Pinpoint the cell where the given text exists, returning its [X, Y] midpoint coordinate. 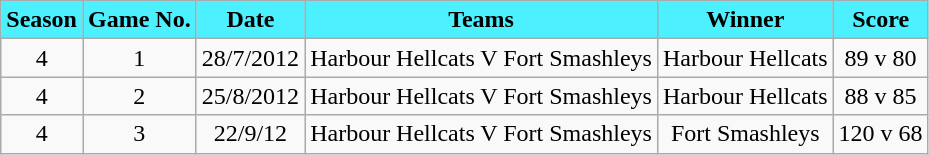
28/7/2012 [250, 58]
Game No. [139, 20]
89 v 80 [880, 58]
Winner [745, 20]
22/9/12 [250, 134]
25/8/2012 [250, 96]
1 [139, 58]
Teams [482, 20]
120 v 68 [880, 134]
Fort Smashleys [745, 134]
2 [139, 96]
Date [250, 20]
3 [139, 134]
Score [880, 20]
Season [42, 20]
88 v 85 [880, 96]
